Search for the cell housing the specified text and yield its [x, y] center coordinate. 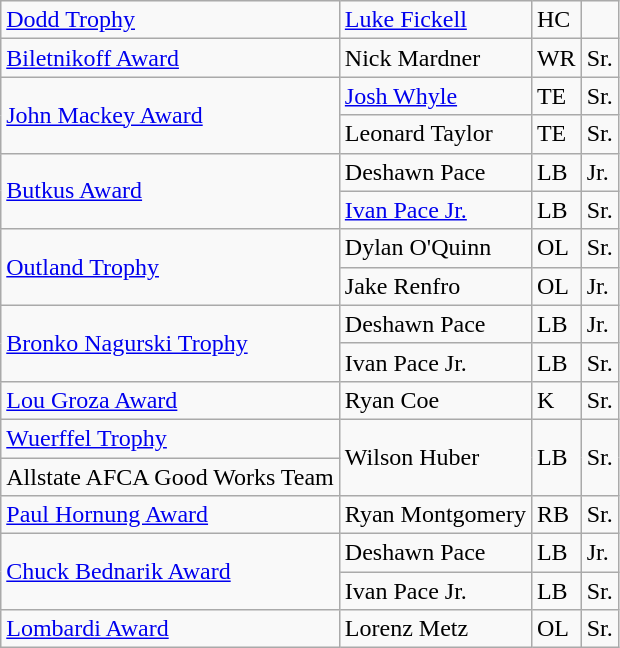
Lou Groza Award [170, 400]
Paul Hornung Award [170, 515]
Dodd Trophy [170, 20]
Luke Fickell [435, 20]
Ryan Montgomery [435, 515]
RB [556, 515]
Allstate AFCA Good Works Team [170, 477]
Ryan Coe [435, 400]
Leonard Taylor [435, 134]
Biletnikoff Award [170, 58]
Nick Mardner [435, 58]
Wilson Huber [435, 457]
HC [556, 20]
Dylan O'Quinn [435, 248]
Butkus Award [170, 191]
Chuck Bednarik Award [170, 572]
Lombardi Award [170, 629]
Bronko Nagurski Trophy [170, 343]
Wuerffel Trophy [170, 438]
Jake Renfro [435, 286]
Josh Whyle [435, 96]
K [556, 400]
WR [556, 58]
Outland Trophy [170, 267]
John Mackey Award [170, 115]
Lorenz Metz [435, 629]
